Provide the (X, Y) coordinate of the cell's center where the given text is located.  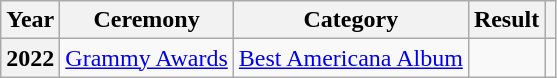
Best Americana Album (350, 58)
Grammy Awards (147, 58)
Category (350, 20)
Ceremony (147, 20)
2022 (30, 58)
Year (30, 20)
Result (506, 20)
